Return the (X, Y) coordinate for the center point of the cell that contains the specified text.  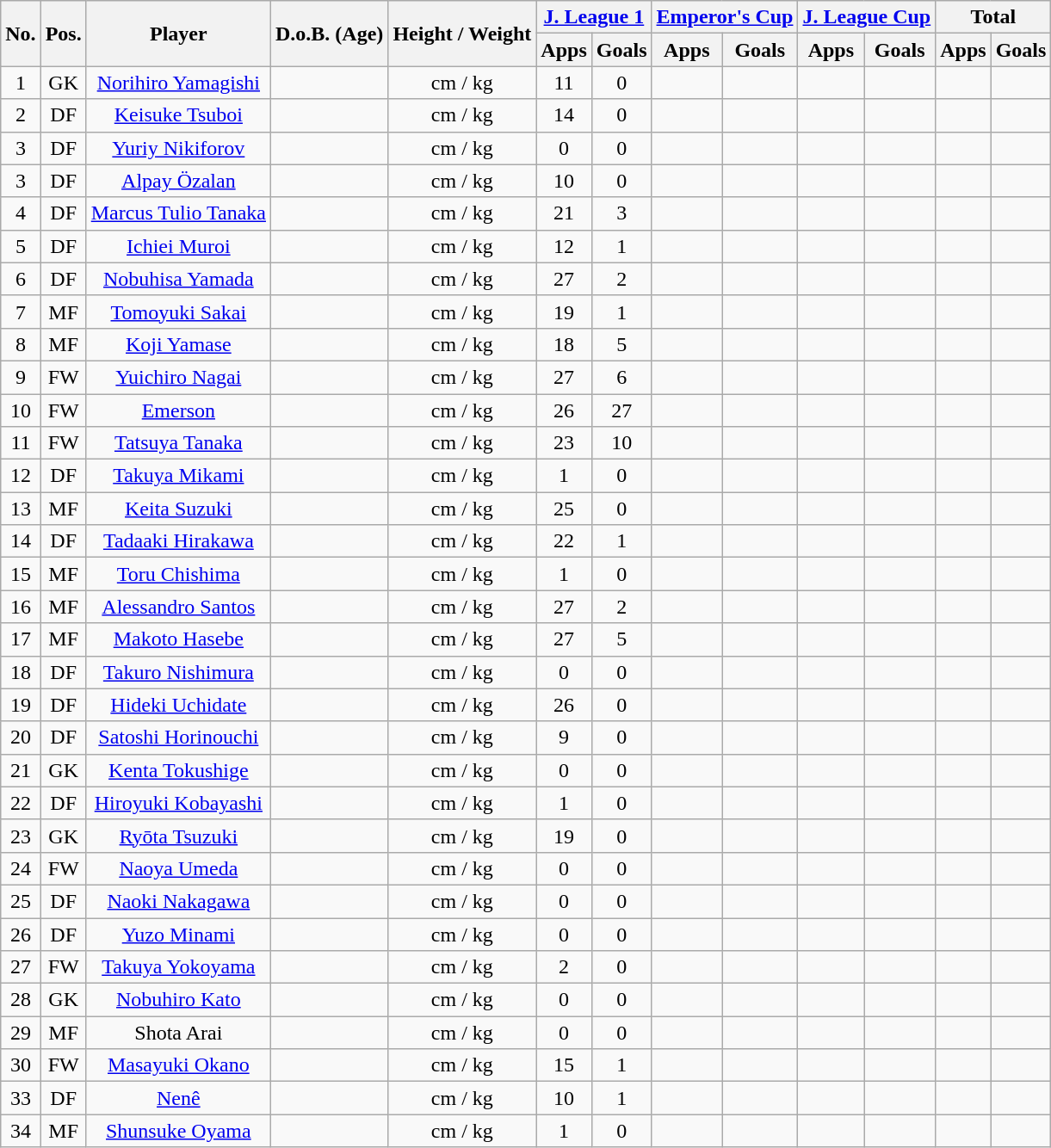
29 (21, 1033)
Hiroyuki Kobayashi (178, 803)
Shota Arai (178, 1033)
Naoki Nakagawa (178, 901)
Keisuke Tsuboi (178, 115)
Takuya Yokoyama (178, 967)
28 (21, 1000)
Yuriy Nikiforov (178, 148)
Tomoyuki Sakai (178, 312)
Emperor's Cup (725, 17)
Takuro Nishimura (178, 672)
8 (21, 344)
Pos. (64, 34)
Takuya Mikami (178, 476)
J. League 1 (594, 17)
30 (21, 1065)
Makoto Hasebe (178, 639)
Height / Weight (462, 34)
24 (21, 868)
Keita Suzuki (178, 509)
Ryōta Tsuzuki (178, 836)
J. League Cup (867, 17)
Masayuki Okano (178, 1065)
Shunsuke Oyama (178, 1131)
4 (21, 213)
Emerson (178, 410)
D.o.B. (Age) (329, 34)
Yuzo Minami (178, 934)
Koji Yamase (178, 344)
Norihiro Yamagishi (178, 83)
Tatsuya Tanaka (178, 443)
Satoshi Horinouchi (178, 738)
Alpay Özalan (178, 181)
Nobuhiro Kato (178, 1000)
34 (21, 1131)
7 (21, 312)
No. (21, 34)
Player (178, 34)
Alessandro Santos (178, 607)
Naoya Umeda (178, 868)
13 (21, 509)
Yuichiro Nagai (178, 377)
Nenê (178, 1098)
Toru Chishima (178, 574)
Total (993, 17)
Nobuhisa Yamada (178, 279)
Hideki Uchidate (178, 705)
16 (21, 607)
17 (21, 639)
Tadaaki Hirakawa (178, 541)
Ichiei Muroi (178, 246)
20 (21, 738)
33 (21, 1098)
Marcus Tulio Tanaka (178, 213)
Kenta Tokushige (178, 770)
